From the cell containing the given text, extract its center point as (x, y) coordinate. 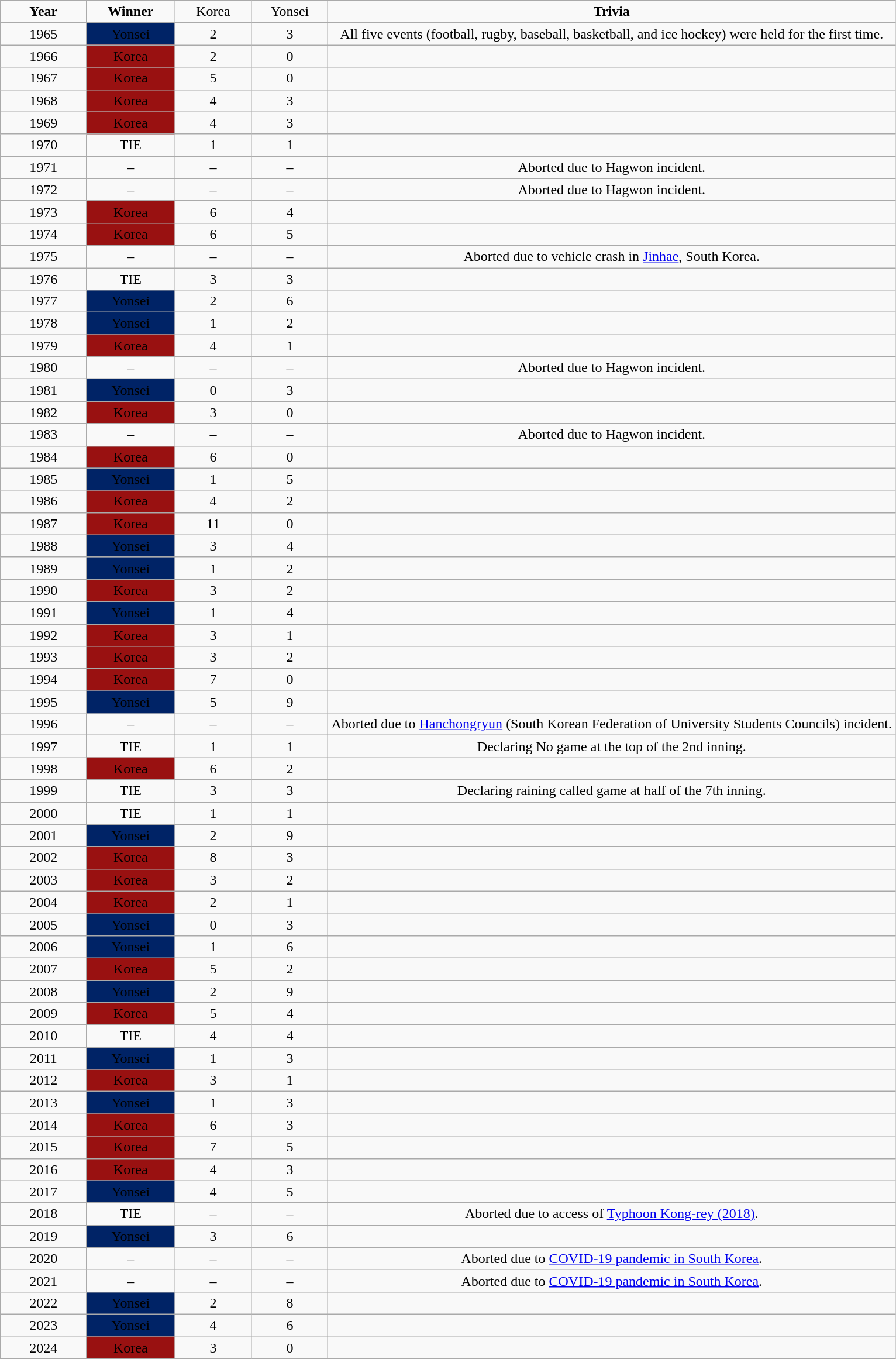
1995 (43, 702)
2003 (43, 880)
Year (43, 12)
1986 (43, 501)
1965 (43, 34)
2022 (43, 1303)
1967 (43, 78)
Aborted due to vehicle crash in Jinhae, South Korea. (612, 256)
2020 (43, 1258)
1989 (43, 568)
1980 (43, 368)
Declaring No game at the top of the 2nd inning. (612, 746)
1985 (43, 479)
All five events (football, rugby, baseball, basketball, and ice hockey) were held for the first time. (612, 34)
1997 (43, 746)
1966 (43, 56)
1976 (43, 279)
2015 (43, 1147)
2017 (43, 1192)
2019 (43, 1236)
1979 (43, 346)
Declaring raining called game at half of the 7th inning. (612, 791)
2007 (43, 969)
2021 (43, 1281)
1983 (43, 435)
2014 (43, 1125)
2012 (43, 1081)
2008 (43, 992)
Trivia (612, 12)
1993 (43, 658)
1988 (43, 546)
2010 (43, 1036)
2004 (43, 902)
1970 (43, 145)
1974 (43, 234)
2002 (43, 858)
2011 (43, 1058)
Aborted due to access of Typhoon Kong-rey (2018). (612, 1214)
Winner (131, 12)
1999 (43, 791)
2018 (43, 1214)
Aborted due to Hanchongryun (South Korean Federation of University Students Councils) incident. (612, 724)
1971 (43, 167)
1990 (43, 590)
1984 (43, 457)
2006 (43, 947)
1991 (43, 613)
1968 (43, 101)
1996 (43, 724)
1973 (43, 212)
2013 (43, 1103)
2009 (43, 1014)
2001 (43, 835)
2024 (43, 1347)
11 (213, 524)
2005 (43, 924)
2016 (43, 1169)
1972 (43, 190)
1981 (43, 390)
1992 (43, 635)
1994 (43, 680)
1978 (43, 324)
1977 (43, 301)
1998 (43, 769)
1975 (43, 256)
2023 (43, 1325)
2000 (43, 813)
1987 (43, 524)
1982 (43, 412)
1969 (43, 123)
